Pinpoint the cell where the given text exists, returning its [X, Y] midpoint coordinate. 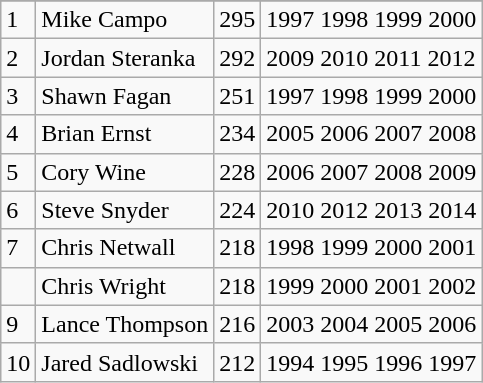
4 [18, 134]
212 [238, 362]
10 [18, 362]
2009 2010 2011 2012 [372, 58]
Cory Wine [125, 172]
216 [238, 324]
1 [18, 20]
5 [18, 172]
224 [238, 210]
7 [18, 248]
Chris Wright [125, 286]
2010 2012 2013 2014 [372, 210]
Jordan Steranka [125, 58]
Shawn Fagan [125, 96]
1994 1995 1996 1997 [372, 362]
234 [238, 134]
9 [18, 324]
251 [238, 96]
295 [238, 20]
Brian Ernst [125, 134]
Jared Sadlowski [125, 362]
2003 2004 2005 2006 [372, 324]
2 [18, 58]
228 [238, 172]
292 [238, 58]
Lance Thompson [125, 324]
3 [18, 96]
2005 2006 2007 2008 [372, 134]
1998 1999 2000 2001 [372, 248]
Chris Netwall [125, 248]
6 [18, 210]
2006 2007 2008 2009 [372, 172]
1999 2000 2001 2002 [372, 286]
Steve Snyder [125, 210]
Mike Campo [125, 20]
